Return (X, Y) of the center of cell containing provided text 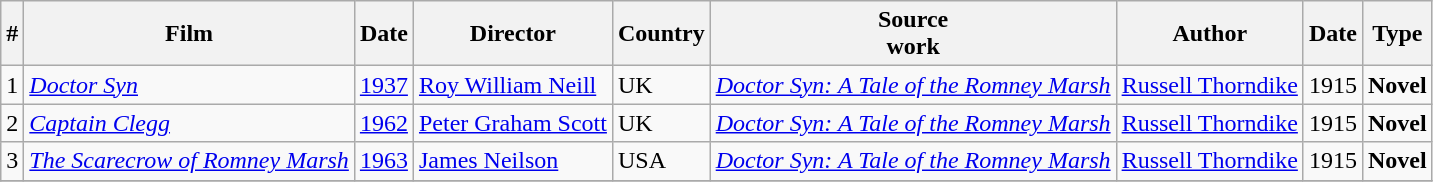
Roy William Neill (512, 85)
USA (661, 161)
1962 (384, 123)
1 (12, 85)
Director (512, 34)
2 (12, 123)
The Scarecrow of Romney Marsh (190, 161)
# (12, 34)
Doctor Syn (190, 85)
Peter Graham Scott (512, 123)
Type (1397, 34)
1937 (384, 85)
James Neilson (512, 161)
Country (661, 34)
Film (190, 34)
Captain Clegg (190, 123)
Sourcework (913, 34)
Author (1210, 34)
3 (12, 161)
1963 (384, 161)
